Determine the [X, Y] coordinate at the center of the cell enclosing the given text.  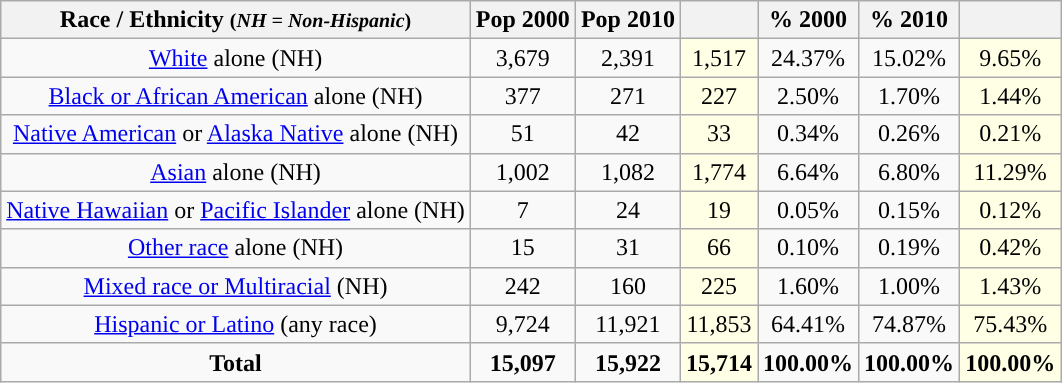
Pop 2010 [628, 20]
66 [718, 248]
271 [628, 96]
19 [718, 210]
Pop 2000 [522, 20]
227 [718, 96]
0.21% [1010, 134]
31 [628, 248]
0.12% [1010, 210]
42 [628, 134]
15,714 [718, 362]
225 [718, 286]
75.43% [1010, 324]
1.44% [1010, 96]
1,002 [522, 172]
Mixed race or Multiracial (NH) [236, 286]
6.64% [808, 172]
24.37% [808, 58]
1,774 [718, 172]
Asian alone (NH) [236, 172]
0.15% [910, 210]
% 2000 [808, 20]
0.42% [1010, 248]
51 [522, 134]
2.50% [808, 96]
0.05% [808, 210]
Total [236, 362]
1.43% [1010, 286]
0.19% [910, 248]
11,853 [718, 324]
15.02% [910, 58]
1.60% [808, 286]
1.00% [910, 286]
24 [628, 210]
33 [718, 134]
White alone (NH) [236, 58]
Hispanic or Latino (any race) [236, 324]
160 [628, 286]
9.65% [1010, 58]
% 2010 [910, 20]
0.10% [808, 248]
0.34% [808, 134]
9,724 [522, 324]
Other race alone (NH) [236, 248]
15,922 [628, 362]
Native Hawaiian or Pacific Islander alone (NH) [236, 210]
242 [522, 286]
6.80% [910, 172]
Native American or Alaska Native alone (NH) [236, 134]
1,082 [628, 172]
1,517 [718, 58]
3,679 [522, 58]
74.87% [910, 324]
15,097 [522, 362]
64.41% [808, 324]
Race / Ethnicity (NH = Non-Hispanic) [236, 20]
377 [522, 96]
11.29% [1010, 172]
0.26% [910, 134]
2,391 [628, 58]
15 [522, 248]
7 [522, 210]
Black or African American alone (NH) [236, 96]
11,921 [628, 324]
1.70% [910, 96]
